Search for the cell housing the specified text and yield its (X, Y) center coordinate. 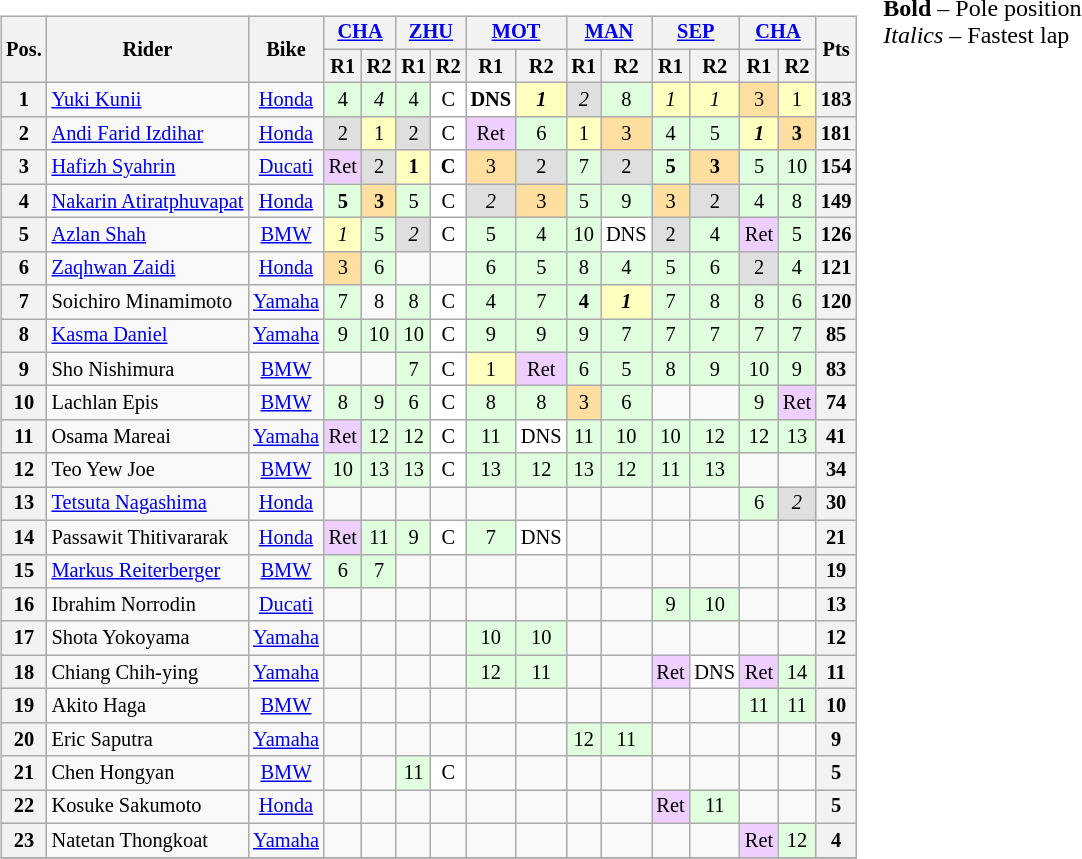
18 (24, 672)
SEP (696, 33)
Teo Yew Joe (148, 470)
MAN (608, 33)
Eric Saputra (148, 739)
MOT (516, 33)
Rider (148, 50)
ZHU (430, 33)
Kosuke Sakumoto (148, 807)
149 (836, 201)
20 (24, 739)
Shota Yokoyama (148, 638)
121 (836, 268)
Soichiro Minamimoto (148, 302)
41 (836, 437)
74 (836, 403)
154 (836, 167)
Lachlan Epis (148, 403)
30 (836, 504)
Akito Haga (148, 706)
Sho Nishimura (148, 369)
Markus Reiterberger (148, 571)
Azlan Shah (148, 235)
Osama Mareai (148, 437)
83 (836, 369)
Nakarin Atiratphuvapat (148, 201)
Andi Farid Izdihar (148, 134)
Zaqhwan Zaidi (148, 268)
17 (24, 638)
Passawit Thitivararak (148, 537)
Tetsuta Nagashima (148, 504)
23 (24, 840)
Bike (286, 50)
Yuki Kunii (148, 100)
Ibrahim Norrodin (148, 605)
Natetan Thongkoat (148, 840)
85 (836, 336)
34 (836, 470)
Chiang Chih-ying (148, 672)
Pts (836, 50)
Kasma Daniel (148, 336)
Hafizh Syahrin (148, 167)
22 (24, 807)
16 (24, 605)
Chen Hongyan (148, 773)
126 (836, 235)
181 (836, 134)
15 (24, 571)
183 (836, 100)
Pos. (24, 50)
120 (836, 302)
